Determine the [x, y] coordinate at the center of the cell enclosing the given text.  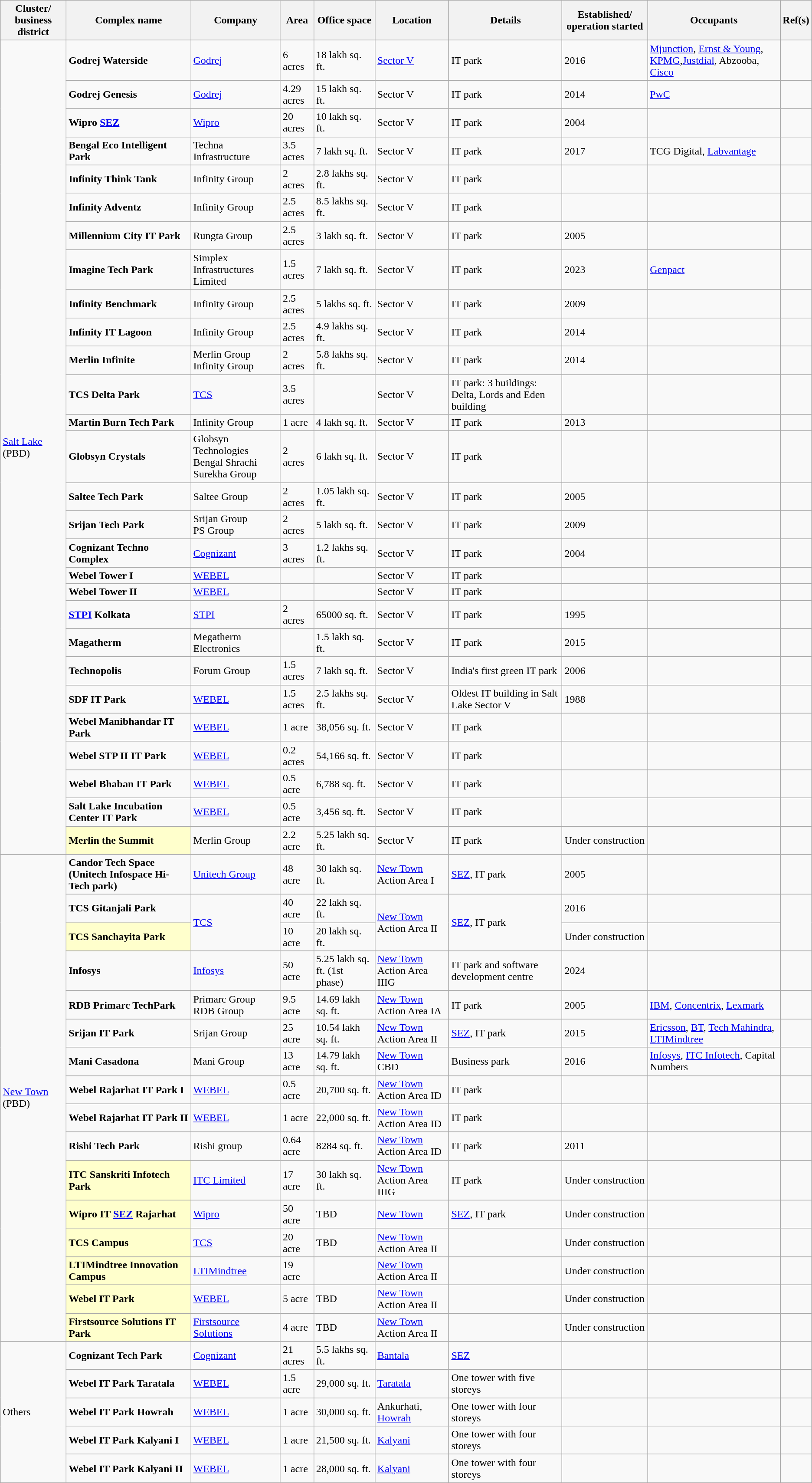
Webel Rajarhat IT Park I [128, 1089]
54,166 sq. ft. [344, 755]
Webel IT Park Howrah [128, 1412]
6,788 sq. ft. [344, 784]
Mani Casadona [128, 1062]
Taratala [412, 1384]
Techna Infrastructure [236, 151]
0.64 acre [297, 1146]
Ericsson, BT, Tech Mahindra, LTIMindtree [714, 1033]
New Town Action Area IA [412, 1005]
IBM, Concentrix, Lexmark [714, 1005]
Firstsource Solutions [236, 1327]
New Town CBD [412, 1062]
8284 sq. ft. [344, 1146]
Infinity Adventz [128, 207]
Webel IT Park [128, 1299]
Technopolis [128, 671]
Millennium City IT Park [128, 235]
Wipro SEZ [128, 122]
IT park: 3 buildings: Delta, Lords and Eden building [506, 394]
20 acres [297, 122]
10 lakh sq. ft. [344, 122]
2.2 acre [297, 840]
20 acre [297, 1242]
15 lakh sq. ft. [344, 95]
India's first green IT park [506, 671]
19 acre [297, 1271]
ITC Sanskriti Infotech Park [128, 1180]
Complex name [128, 20]
Srijan Group [236, 1033]
Mani Group [236, 1062]
2024 [605, 971]
SDF IT Park [128, 699]
17 acre [297, 1180]
Webel Tower II [128, 592]
28,000 sq. ft. [344, 1469]
4.9 lakhs sq. ft. [344, 332]
Forum Group [236, 671]
4.29 acres [297, 95]
29,000 sq. ft. [344, 1384]
13 acre [297, 1062]
4 acre [297, 1327]
Webel STP II IT Park [128, 755]
SEZ [506, 1356]
Business park [506, 1062]
Cognizant Tech Park [128, 1356]
Rishi group [236, 1146]
21,500 sq. ft. [344, 1440]
14.79 lakh sq. ft. [344, 1062]
2017 [605, 151]
PwC [714, 95]
65000 sq. ft. [344, 615]
Merlin GroupInfinity Group [236, 360]
New Town Action Area I [412, 875]
Genpact [714, 270]
25 acre [297, 1033]
Godrej Genesis [128, 95]
21 acres [297, 1356]
9.5 acre [297, 1005]
Salt Lake Incubation Center IT Park [128, 812]
Bantala [412, 1356]
TCS Gitanjali Park [128, 909]
5.8 lakhs sq. ft. [344, 360]
Wipro IT SEZ Rajarhat [128, 1214]
Webel Tower I [128, 575]
Bengal Eco Intelligent Park [128, 151]
Company [236, 20]
1.2 lakhs sq. ft. [344, 553]
3 lakh sq. ft. [344, 235]
2006 [605, 671]
22 lakh sq. ft. [344, 909]
22,000 sq. ft. [344, 1118]
5 lakhs sq. ft. [344, 304]
ITC Limited [236, 1180]
Infinity IT Lagoon [128, 332]
20 lakh sq. ft. [344, 937]
TCS Campus [128, 1242]
One tower with five storeys [506, 1384]
Infinity Benchmark [128, 304]
5 acre [297, 1299]
Infosys, ITC Infotech, Capital Numbers [714, 1062]
20,700 sq. ft. [344, 1089]
30,000 sq. ft. [344, 1412]
5.25 lakh sq. ft. [344, 840]
Mjunction, Ernst & Young, KPMG,Justdial, Abzooba, Cisco [714, 60]
Established/ operation started [605, 20]
Srijan IT Park [128, 1033]
STPI Kolkata [128, 615]
Megatherm Electronics [236, 642]
Ref(s) [796, 20]
Srijan Tech Park [128, 525]
6 acres [297, 60]
1.5 lakh sq. ft. [344, 642]
2013 [605, 423]
8.5 lakhs sq. ft. [344, 207]
0.2 acres [297, 755]
Globsyn Crystals [128, 457]
Merlin Group [236, 840]
Rishi Tech Park [128, 1146]
Salt Lake (PBD) [33, 447]
Simplex Infrastructures Limited [236, 270]
2.8 lakhs sq. ft. [344, 179]
Occupants [714, 20]
Imagine Tech Park [128, 270]
Primarc GroupRDB Group [236, 1005]
3,456 sq. ft. [344, 812]
Cluster/ business district [33, 20]
38,056 sq. ft. [344, 727]
Office space [344, 20]
1995 [605, 615]
LTIMindtree [236, 1271]
New Town (PBD) [33, 1098]
Infinity Think Tank [128, 179]
Unitech Group [236, 875]
Martin Burn Tech Park [128, 423]
1.5 acre [297, 1384]
TCG Digital, Labvantage [714, 151]
10.54 lakh sq. ft. [344, 1033]
Merlin Infinite [128, 360]
10 acre [297, 937]
Area [297, 20]
Location [412, 20]
4 lakh sq. ft. [344, 423]
Saltee Group [236, 497]
Candor Tech Space (Unitech Infospace Hi-Tech park) [128, 875]
Webel IT Park Kalyani II [128, 1469]
STPI [236, 615]
14.69 lakh sq. ft. [344, 1005]
Webel Manibhandar IT Park [128, 727]
Cognizant Techno Complex [128, 553]
RDB Primarc TechPark [128, 1005]
Webel IT Park Taratala [128, 1384]
5.5 lakhs sq. ft. [344, 1356]
Merlin the Summit [128, 840]
TCS Sanchayita Park [128, 937]
New Town [412, 1214]
Details [506, 20]
1988 [605, 699]
Webel IT Park Kalyani I [128, 1440]
Magatherm [128, 642]
Godrej Waterside [128, 60]
LTIMindtree Innovation Campus [128, 1271]
TCS Delta Park [128, 394]
Webel Bhaban IT Park [128, 784]
Rungta Group [236, 235]
40 acre [297, 909]
5.25 lakh sq. ft. (1st phase) [344, 971]
1.05 lakh sq. ft. [344, 497]
IT park and software development centre [506, 971]
5 lakh sq. ft. [344, 525]
Firstsource Solutions IT Park [128, 1327]
18 lakh sq. ft. [344, 60]
Oldest IT building in Salt Lake Sector V [506, 699]
Ankurhati, Howrah [412, 1412]
Saltee Tech Park [128, 497]
2.5 lakhs sq. ft. [344, 699]
48 acre [297, 875]
Srijan GroupPS Group [236, 525]
6 lakh sq. ft. [344, 457]
3 acres [297, 553]
2011 [605, 1146]
Webel Rajarhat IT Park II [128, 1118]
Others [33, 1412]
Globsyn TechnologiesBengal Shrachi Surekha Group [236, 457]
2023 [605, 270]
